Find where the given text appears and provide that cell's center as [x, y] coordinate. 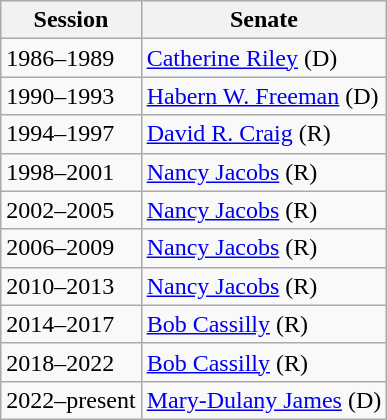
Session [71, 20]
2010–2013 [71, 286]
2014–2017 [71, 324]
Catherine Riley (D) [264, 58]
Habern W. Freeman (D) [264, 96]
2018–2022 [71, 362]
2006–2009 [71, 248]
1994–1997 [71, 134]
Mary-Dulany James (D) [264, 400]
1998–2001 [71, 172]
2022–present [71, 400]
2002–2005 [71, 210]
1986–1989 [71, 58]
Senate [264, 20]
David R. Craig (R) [264, 134]
1990–1993 [71, 96]
